From the cell containing the given text, extract its center point as [x, y] coordinate. 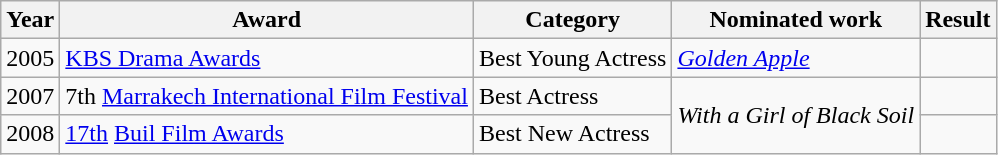
2007 [30, 96]
With a Girl of Black Soil [796, 115]
Best Young Actress [572, 58]
2005 [30, 58]
Category [572, 20]
Result [958, 20]
Nominated work [796, 20]
Best New Actress [572, 134]
Award [267, 20]
Year [30, 20]
17th Buil Film Awards [267, 134]
7th Marrakech International Film Festival [267, 96]
Golden Apple [796, 58]
KBS Drama Awards [267, 58]
2008 [30, 134]
Best Actress [572, 96]
